Identify which cell holds the provided text, then report its (X, Y) central coordinate. 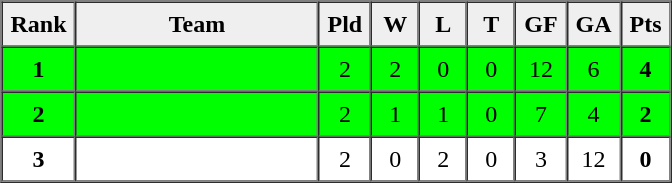
Pld (346, 24)
Rank (39, 24)
L (443, 24)
6 (594, 68)
GF (540, 24)
GA (594, 24)
7 (540, 114)
Team (198, 24)
Pts (646, 24)
W (395, 24)
T (491, 24)
